Search for the cell housing the specified text and yield its [x, y] center coordinate. 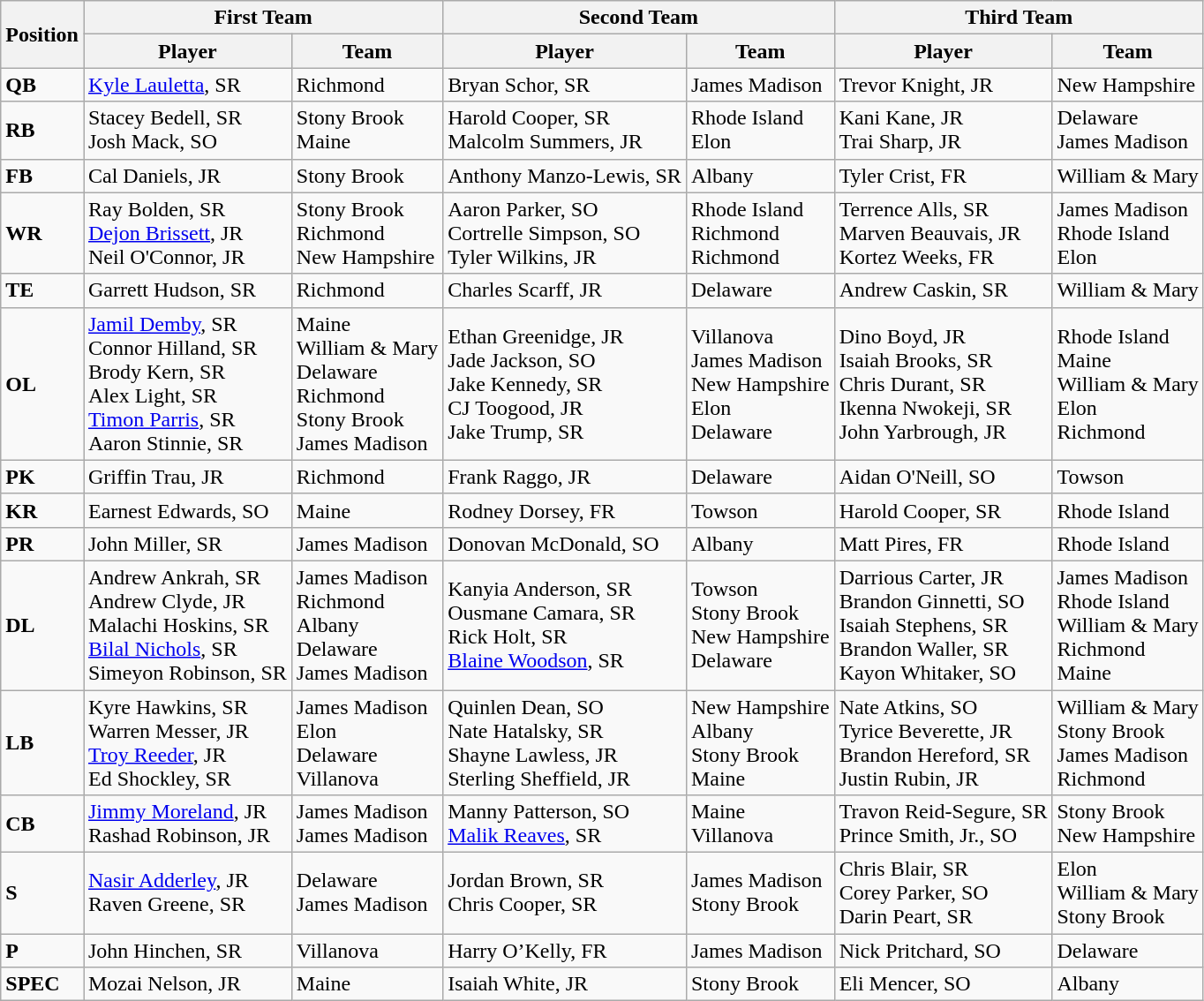
MaineVillanova [760, 824]
Tyler Crist, FR [943, 176]
S [42, 893]
Bryan Schor, SR [565, 85]
Stony BrookNew Hampshire [1128, 824]
Cal Daniels, JR [187, 176]
Harold Cooper, SR [943, 510]
Mozai Nelson, JR [187, 984]
Villanova [367, 951]
QB [42, 85]
Stony BrookRichmondNew Hampshire [367, 233]
James MadisonStony Brook [760, 893]
Aaron Parker, SOCortrelle Simpson, SOTyler Wilkins, JR [565, 233]
DL [42, 625]
James MadisonRichmondAlbanyDelawareJames Madison [367, 625]
Andrew Caskin, SR [943, 290]
SPEC [42, 984]
Jamil Demby, SRConnor Hilland, SRBrody Kern, SRAlex Light, SRTimon Parris, SRAaron Stinnie, SR [187, 383]
Nate Atkins, SOTyrice Beverette, JRBrandon Hereford, SRJustin Rubin, JR [943, 743]
Harry O’Kelly, FR [565, 951]
CB [42, 824]
VillanovaJames MadisonNew HampshireElonDelaware [760, 383]
Rhode IslandMaineWilliam & MaryElonRichmond [1128, 383]
First Team [263, 18]
James MadisonRhode IslandWilliam & MaryRichmondMaine [1128, 625]
WR [42, 233]
Ethan Greenidge, JRJade Jackson, SOJake Kennedy, SRCJ Toogood, JRJake Trump, SR [565, 383]
MaineWilliam & MaryDelawareRichmondStony BrookJames Madison [367, 383]
James MadisonJames Madison [367, 824]
Kani Kane, JRTrai Sharp, JR [943, 131]
Kanyia Anderson, SROusmane Camara, SRRick Holt, SRBlaine Woodson, SR [565, 625]
Ray Bolden, SRDejon Brissett, JRNeil O'Connor, JR [187, 233]
Rhode IslandRichmondRichmond [760, 233]
Stony BrookMaine [367, 131]
Chris Blair, SRCorey Parker, SODarin Peart, SR [943, 893]
Frank Raggo, JR [565, 477]
Earnest Edwards, SO [187, 510]
Nick Pritchard, SO [943, 951]
Darrious Carter, JRBrandon Ginnetti, SOIsaiah Stephens, SRBrandon Waller, SRKayon Whitaker, SO [943, 625]
Manny Patterson, SOMalik Reaves, SR [565, 824]
Garrett Hudson, SR [187, 290]
Andrew Ankrah, SRAndrew Clyde, JRMalachi Hoskins, SRBilal Nichols, SRSimeyon Robinson, SR [187, 625]
Harold Cooper, SRMalcolm Summers, JR [565, 131]
Jimmy Moreland, JRRashad Robinson, JR [187, 824]
Kyle Lauletta, SR [187, 85]
FB [42, 176]
Rodney Dorsey, FR [565, 510]
John Hinchen, SR [187, 951]
Third Team [1019, 18]
PR [42, 544]
KR [42, 510]
Stacey Bedell, SRJosh Mack, SO [187, 131]
James MadisonElonDelawareVillanova [367, 743]
Position [42, 34]
P [42, 951]
Anthony Manzo-Lewis, SR [565, 176]
OL [42, 383]
New Hampshire [1128, 85]
Griffin Trau, JR [187, 477]
John Miller, SR [187, 544]
Terrence Alls, SRMarven Beauvais, JRKortez Weeks, FR [943, 233]
TowsonStony BrookNew HampshireDelaware [760, 625]
Jordan Brown, SRChris Cooper, SR [565, 893]
LB [42, 743]
Second Team [639, 18]
Rhode IslandElon [760, 131]
RB [42, 131]
Eli Mencer, SO [943, 984]
Aidan O'Neill, SO [943, 477]
Quinlen Dean, SONate Hatalsky, SRShayne Lawless, JRSterling Sheffield, JR [565, 743]
PK [42, 477]
Donovan McDonald, SO [565, 544]
Matt Pires, FR [943, 544]
TE [42, 290]
Dino Boyd, JRIsaiah Brooks, SRChris Durant, SRIkenna Nwokeji, SRJohn Yarbrough, JR [943, 383]
Kyre Hawkins, SRWarren Messer, JRTroy Reeder, JREd Shockley, SR [187, 743]
Travon Reid-Segure, SRPrince Smith, Jr., SO [943, 824]
Nasir Adderley, JRRaven Greene, SR [187, 893]
New HampshireAlbanyStony BrookMaine [760, 743]
Trevor Knight, JR [943, 85]
James MadisonRhode IslandElon [1128, 233]
Isaiah White, JR [565, 984]
ElonWilliam & MaryStony Brook [1128, 893]
William & MaryStony BrookJames MadisonRichmond [1128, 743]
Charles Scarff, JR [565, 290]
